Provide the (x, y) coordinate of the cell's center where the given text is located.  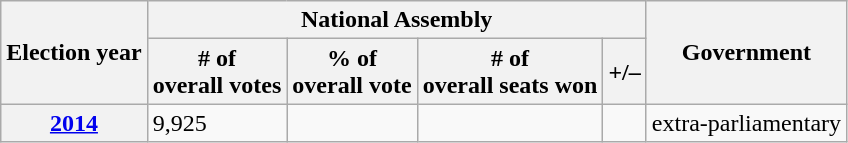
2014 (74, 123)
National Assembly (396, 20)
# ofoverall seats won (510, 72)
Election year (74, 52)
9,925 (217, 123)
+/– (624, 72)
Government (746, 52)
# ofoverall votes (217, 72)
extra-parliamentary (746, 123)
% ofoverall vote (352, 72)
